Determine the [X, Y] coordinate at the center of the cell enclosing the given text.  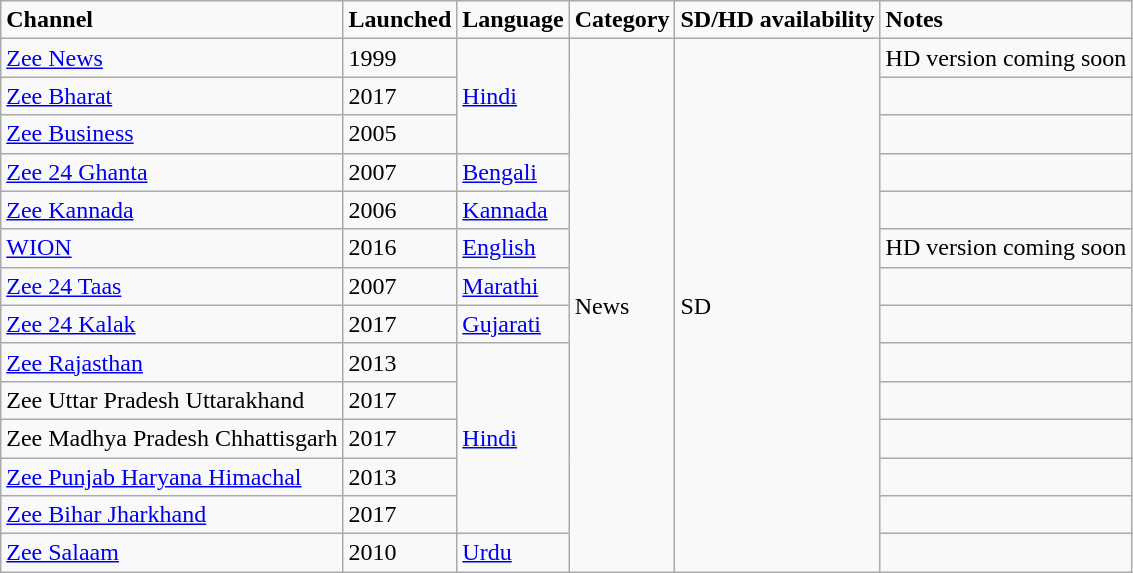
Zee Bihar Jharkhand [172, 515]
2005 [400, 134]
Zee Kannada [172, 210]
Language [513, 20]
Zee 24 Taas [172, 286]
WION [172, 248]
Zee Bharat [172, 96]
Marathi [513, 286]
English [513, 248]
Channel [172, 20]
2006 [400, 210]
Zee Uttar Pradesh Uttarakhand [172, 400]
Gujarati [513, 324]
2016 [400, 248]
Bengali [513, 172]
Notes [1006, 20]
2010 [400, 553]
1999 [400, 58]
News [622, 306]
SD [778, 306]
Category [622, 20]
Urdu [513, 553]
Zee Business [172, 134]
Zee News [172, 58]
Zee Salaam [172, 553]
Kannada [513, 210]
Zee 24 Ghanta [172, 172]
Zee 24 Kalak [172, 324]
Launched [400, 20]
Zee Punjab Haryana Himachal [172, 477]
Zee Madhya Pradesh Chhattisgarh [172, 438]
Zee Rajasthan [172, 362]
SD/HD availability [778, 20]
